Scan for the cell matching the given text and deliver its (X, Y) coordinate at center. 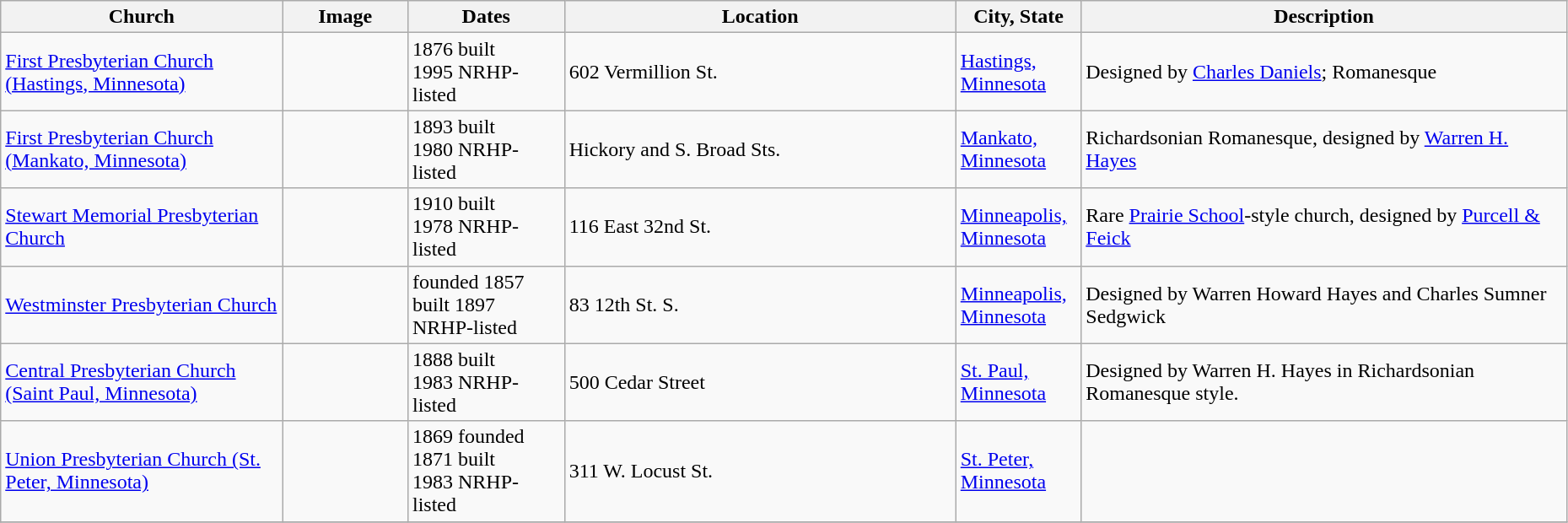
Rare Prairie School-style church, designed by Purcell & Feick (1324, 227)
Richardsonian Romanesque, designed by Warren H. Hayes (1324, 149)
founded 1857 built 1897 NRHP-listed (486, 305)
Church (142, 17)
1876 built1995 NRHP-listed (486, 72)
Hickory and S. Broad Sts. (760, 149)
Union Presbyterian Church (St. Peter, Minnesota) (142, 471)
First Presbyterian Church (Hastings, Minnesota) (142, 72)
St. Paul, Minnesota (1019, 382)
311 W. Locust St. (760, 471)
1893 built1980 NRHP-listed (486, 149)
Location (760, 17)
1910 built1978 NRHP-listed (486, 227)
Designed by Charles Daniels; Romanesque (1324, 72)
St. Peter, Minnesota (1019, 471)
First Presbyterian Church (Mankato, Minnesota) (142, 149)
Designed by Warren Howard Hayes and Charles Sumner Sedgwick (1324, 305)
Image (346, 17)
83 12th St. S. (760, 305)
1888 built1983 NRHP-listed (486, 382)
Dates (486, 17)
Westminster Presbyterian Church (142, 305)
Description (1324, 17)
Mankato, Minnesota (1019, 149)
Stewart Memorial Presbyterian Church (142, 227)
602 Vermillion St. (760, 72)
500 Cedar Street (760, 382)
1869 founded1871 built1983 NRHP-listed (486, 471)
Central Presbyterian Church (Saint Paul, Minnesota) (142, 382)
Designed by Warren H. Hayes in Richardsonian Romanesque style. (1324, 382)
Hastings, Minnesota (1019, 72)
116 East 32nd St. (760, 227)
City, State (1019, 17)
